Provide the (X, Y) coordinate of the cell's center where the given text is located.  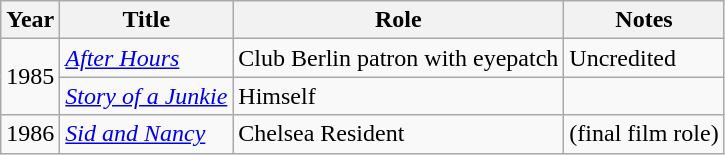
Chelsea Resident (398, 134)
(final film role) (644, 134)
Sid and Nancy (146, 134)
Title (146, 20)
Uncredited (644, 58)
Notes (644, 20)
Himself (398, 96)
1985 (30, 77)
Year (30, 20)
Story of a Junkie (146, 96)
1986 (30, 134)
After Hours (146, 58)
Role (398, 20)
Club Berlin patron with eyepatch (398, 58)
